Locate the cell with the specified text and output its (X, Y) center coordinate. 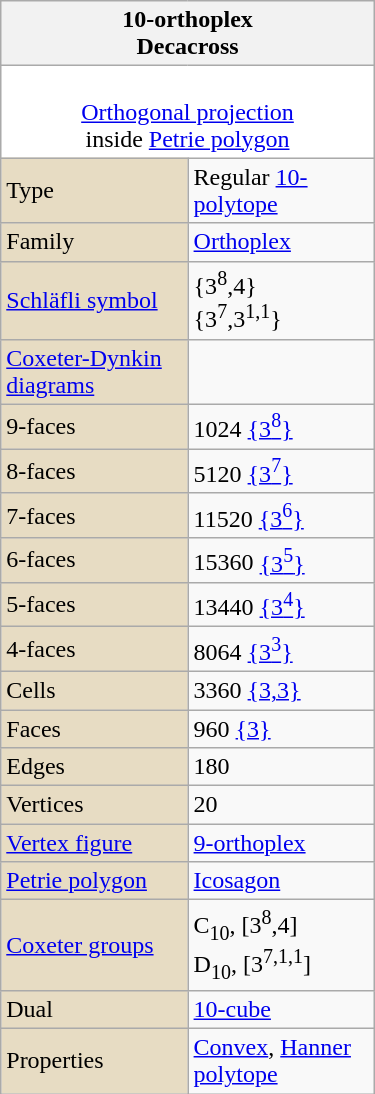
Vertex figure (94, 843)
11520 {36} (281, 516)
{38,4}{37,31,1} (281, 300)
C10, [38,4]D10, [37,1,1] (281, 946)
8064 {33} (281, 650)
Faces (94, 729)
8-faces (94, 472)
3360 {3,3} (281, 690)
Orthoplex (281, 242)
Regular 10-polytope (281, 190)
5120 {37} (281, 472)
10-cube (281, 1009)
Dual (94, 1009)
Coxeter-Dynkin diagrams (94, 372)
Family (94, 242)
6-faces (94, 560)
Properties (94, 1060)
15360 {35} (281, 560)
5-faces (94, 604)
Vertices (94, 805)
1024 {38} (281, 426)
Orthogonal projectioninside Petrie polygon (188, 112)
Edges (94, 767)
Schläfli symbol (94, 300)
9-orthoplex (281, 843)
13440 {34} (281, 604)
Icosagon (281, 881)
9-faces (94, 426)
7-faces (94, 516)
10-orthoplexDecacross (188, 34)
180 (281, 767)
4-faces (94, 650)
Cells (94, 690)
Convex, Hanner polytope (281, 1060)
Coxeter groups (94, 946)
960 {3} (281, 729)
20 (281, 805)
Type (94, 190)
Petrie polygon (94, 881)
